Return [X, Y] of the center of cell containing provided text 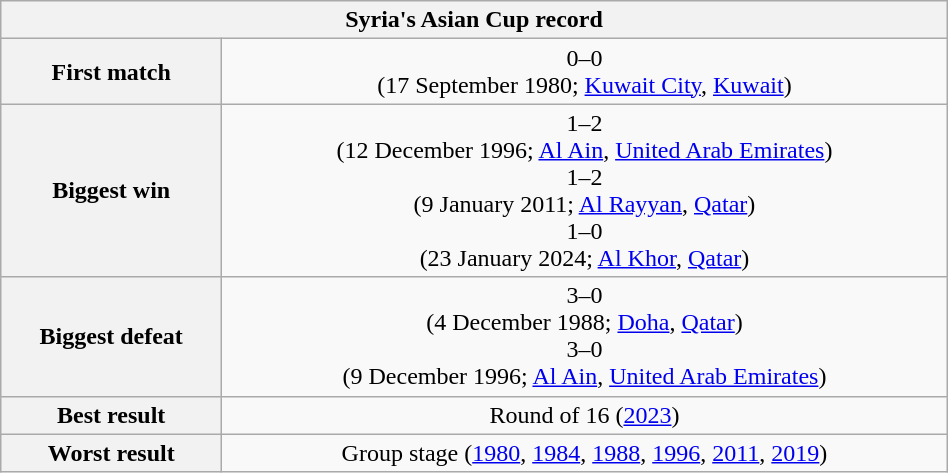
Best result [112, 415]
0–0 (17 September 1980; Kuwait City, Kuwait) [585, 72]
3–0 (4 December 1988; Doha, Qatar) 3–0 (9 December 1996; Al Ain, United Arab Emirates) [585, 336]
1–2 (12 December 1996; Al Ain, United Arab Emirates) 1–2 (9 January 2011; Al Rayyan, Qatar) 1–0 (23 January 2024; Al Khor, Qatar) [585, 190]
First match [112, 72]
Group stage (1980, 1984, 1988, 1996, 2011, 2019) [585, 453]
Worst result [112, 453]
Biggest win [112, 190]
Syria's Asian Cup record [474, 20]
Biggest defeat [112, 336]
Round of 16 (2023) [585, 415]
